Return [x, y] of the center of cell containing provided text 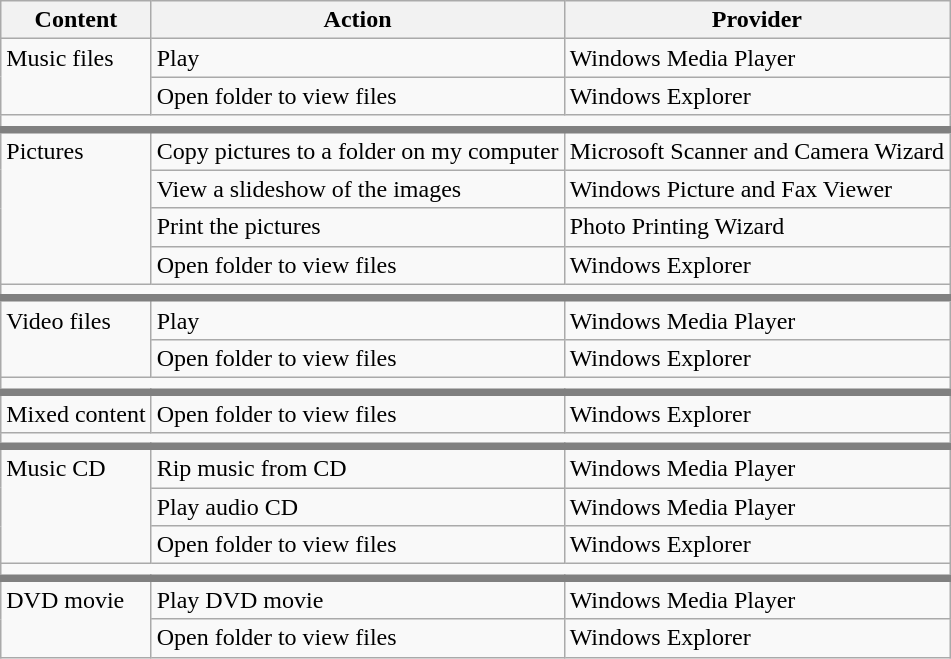
Play DVD movie [358, 598]
DVD movie [76, 618]
Microsoft Scanner and Camera Wizard [757, 150]
Provider [757, 20]
Content [76, 20]
Photo Printing Wizard [757, 227]
Rip music from CD [358, 468]
Music files [76, 77]
Play audio CD [358, 507]
Mixed content [76, 412]
Copy pictures to a folder on my computer [358, 150]
Pictures [76, 206]
Music CD [76, 506]
View a slideshow of the images [358, 189]
Video files [76, 338]
Print the pictures [358, 227]
Windows Picture and Fax Viewer [757, 189]
Action [358, 20]
